Determine the [x, y] coordinate at the center of the cell enclosing the given text.  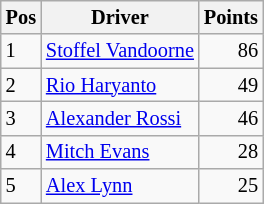
1 [21, 51]
4 [21, 152]
46 [231, 118]
Rio Haryanto [120, 85]
49 [231, 85]
25 [231, 186]
2 [21, 85]
Mitch Evans [120, 152]
Driver [120, 17]
Pos [21, 17]
5 [21, 186]
Stoffel Vandoorne [120, 51]
86 [231, 51]
3 [21, 118]
Alexander Rossi [120, 118]
Alex Lynn [120, 186]
Points [231, 17]
28 [231, 152]
